Return [X, Y] of the center of cell containing provided text 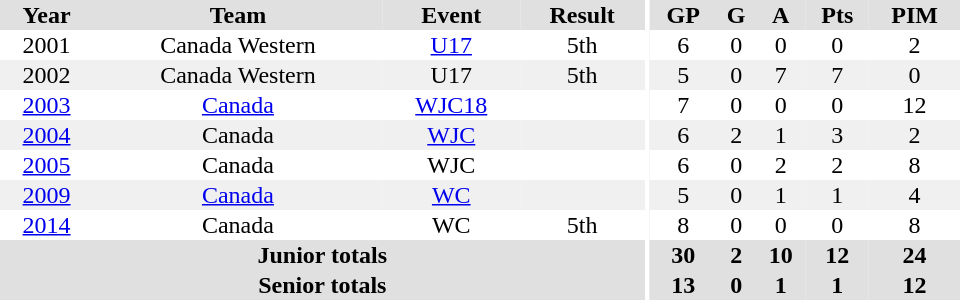
Senior totals [322, 285]
Junior totals [322, 255]
WJC18 [452, 105]
2001 [46, 45]
GP [683, 15]
10 [780, 255]
Result [582, 15]
Year [46, 15]
2002 [46, 75]
A [780, 15]
2009 [46, 195]
3 [837, 135]
PIM [914, 15]
13 [683, 285]
Pts [837, 15]
2003 [46, 105]
2014 [46, 225]
24 [914, 255]
2004 [46, 135]
Event [452, 15]
G [736, 15]
4 [914, 195]
Team [238, 15]
2005 [46, 165]
30 [683, 255]
